For the text-containing cell, return its midpoint in (x, y) coordinate format. 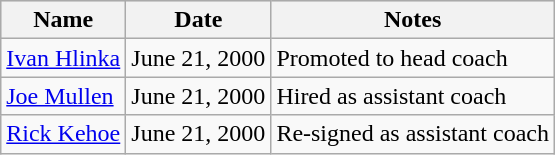
Re-signed as assistant coach (413, 134)
Promoted to head coach (413, 58)
Hired as assistant coach (413, 96)
Date (198, 20)
Ivan Hlinka (64, 58)
Notes (413, 20)
Joe Mullen (64, 96)
Name (64, 20)
Rick Kehoe (64, 134)
